Scan for the cell matching the given text and deliver its [x, y] coordinate at center. 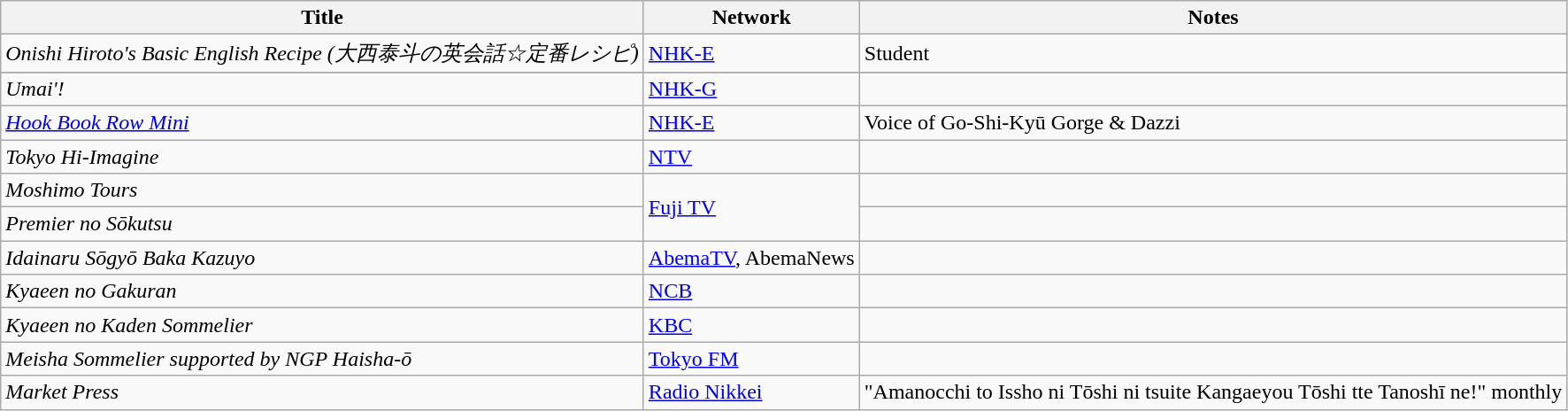
Radio Nikkei [751, 392]
Network [751, 18]
KBC [751, 325]
Notes [1213, 18]
Premier no Sōkutsu [322, 224]
Tokyo FM [751, 359]
Voice of Go-Shi-Kyū Gorge & Dazzi [1213, 122]
Market Press [322, 392]
Hook Book Row Mini [322, 122]
Onishi Hiroto's Basic English Recipe (大西泰斗の英会話☆定番レシピ) [322, 53]
"Amanocchi to Issho ni Tōshi ni tsuite Kangaeyou Tōshi tte Tanoshī ne!" monthly [1213, 392]
Idainaru Sōgyō Baka Kazuyo [322, 258]
Kyaeen no Kaden Sommelier [322, 325]
Tokyo Hi-Imagine [322, 157]
Umai'! [322, 89]
Fuji TV [751, 207]
Moshimo Tours [322, 190]
Meisha Sommelier supported by NGP Haisha-ō [322, 359]
Student [1213, 53]
NHK-G [751, 89]
Kyaeen no Gakuran [322, 291]
Title [322, 18]
AbemaTV, AbemaNews [751, 258]
NTV [751, 157]
NCB [751, 291]
